Capture the cell that displays the provided text and extract its (x, y) central coordinate. 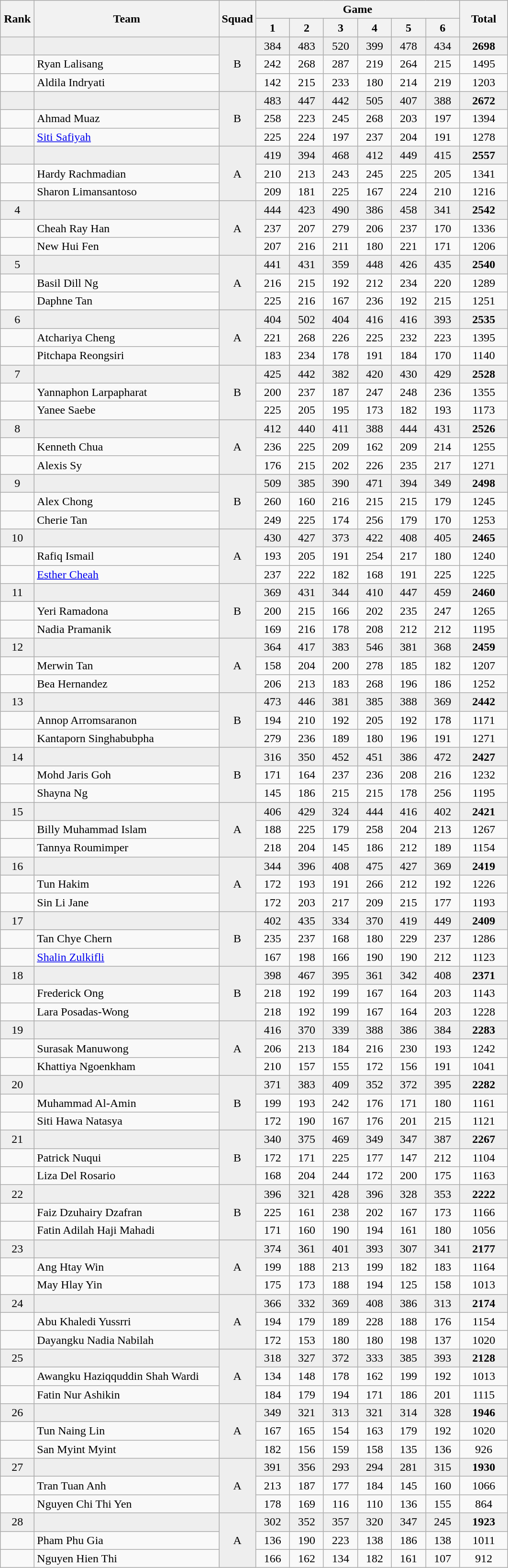
249 (273, 519)
Fatin Adilah Haji Mahadi (127, 1230)
13 (17, 702)
926 (484, 1449)
Sin Li Jane (127, 902)
1395 (484, 338)
23 (17, 1249)
423 (306, 210)
243 (341, 173)
459 (443, 593)
264 (409, 64)
410 (375, 593)
1166 (484, 1212)
287 (341, 64)
2542 (484, 210)
1245 (484, 501)
390 (341, 483)
May Hlay Yin (127, 1285)
18 (17, 975)
2282 (484, 1084)
Aldila Indryati (127, 82)
428 (341, 1194)
1355 (484, 392)
2409 (484, 921)
1226 (484, 884)
Ang Htay Win (127, 1267)
27 (17, 1467)
1923 (484, 1522)
230 (409, 1048)
Siti Hawa Natasya (127, 1121)
2427 (484, 756)
25 (17, 1358)
Liza Del Rosario (127, 1176)
452 (341, 756)
415 (443, 155)
467 (306, 975)
Kantaporn Singhabubpha (127, 738)
359 (341, 265)
Abu Khaledi Yussrri (127, 1321)
1203 (484, 82)
1161 (484, 1103)
125 (409, 1285)
11 (17, 593)
Pham Phu Gia (127, 1540)
244 (341, 1176)
420 (375, 374)
260 (273, 501)
233 (341, 82)
1056 (484, 1230)
153 (306, 1340)
446 (306, 702)
425 (273, 374)
181 (306, 192)
Nadia Pramanik (127, 629)
Tun Naing Lin (127, 1431)
Shalin Zulkifli (127, 957)
2419 (484, 866)
422 (375, 538)
Ahmad Muaz (127, 119)
3 (341, 28)
Pitchapa Reongsiri (127, 356)
1251 (484, 301)
220 (443, 283)
340 (273, 1139)
2222 (484, 1194)
Alex Chong (127, 501)
Nguyen Chi Thi Yen (127, 1504)
339 (341, 1030)
546 (375, 647)
401 (341, 1249)
2267 (484, 1139)
478 (409, 46)
Kenneth Chua (127, 447)
2498 (484, 483)
1253 (484, 519)
448 (375, 265)
16 (17, 866)
356 (306, 1467)
473 (273, 702)
332 (306, 1303)
281 (409, 1467)
520 (341, 46)
Nguyen Hien Thi (127, 1558)
20 (17, 1084)
1066 (484, 1486)
Merwin Tan (127, 666)
19 (17, 1030)
371 (273, 1084)
1252 (484, 684)
1930 (484, 1467)
107 (443, 1558)
1216 (484, 192)
1267 (484, 830)
357 (341, 1522)
Cheah Ray Han (127, 228)
Squad (237, 19)
266 (375, 884)
1228 (484, 1012)
10 (17, 538)
2174 (484, 1303)
1265 (484, 611)
314 (409, 1413)
Ryan Lalisang (127, 64)
Yeri Ramadona (127, 611)
302 (273, 1522)
2128 (484, 1358)
222 (306, 575)
12 (17, 647)
278 (375, 666)
505 (375, 101)
411 (341, 429)
San Myint Myint (127, 1449)
458 (409, 210)
Yanee Saebe (127, 410)
1341 (484, 173)
Tannya Roumimper (127, 848)
382 (341, 374)
Game (357, 10)
1104 (484, 1158)
318 (273, 1358)
1164 (484, 1267)
135 (409, 1449)
229 (409, 939)
1207 (484, 666)
490 (341, 210)
469 (341, 1139)
137 (443, 1340)
1240 (484, 556)
Team (127, 19)
350 (306, 756)
2460 (484, 593)
1255 (484, 447)
2421 (484, 812)
Tan Chye Chern (127, 939)
468 (341, 155)
472 (443, 756)
24 (17, 1303)
Shayna Ng (127, 793)
Rafiq Ismail (127, 556)
391 (273, 1467)
195 (341, 410)
2540 (484, 265)
2526 (484, 429)
407 (409, 101)
366 (273, 1303)
1946 (484, 1413)
373 (341, 538)
116 (341, 1504)
502 (306, 319)
451 (375, 756)
248 (409, 392)
174 (341, 519)
Lara Posadas-Wong (127, 1012)
1171 (484, 720)
148 (306, 1376)
1 (273, 28)
Total (484, 19)
475 (375, 866)
398 (273, 975)
Daphne Tan (127, 301)
1123 (484, 957)
Awangku Haziqquddin Shah Wardi (127, 1376)
157 (306, 1066)
2283 (484, 1030)
912 (484, 1558)
159 (341, 1449)
Bea Hernandez (127, 684)
Yannaphon Larpapharat (127, 392)
Rank (17, 19)
426 (409, 265)
Faiz Dzuhairy Dzafran (127, 1212)
2465 (484, 538)
353 (443, 1194)
Atchariya Cheng (127, 338)
1140 (484, 356)
316 (273, 756)
434 (443, 46)
1232 (484, 775)
7 (17, 374)
315 (443, 1467)
211 (341, 247)
Billy Muhammad Islam (127, 830)
2177 (484, 1249)
1041 (484, 1066)
1225 (484, 575)
1336 (484, 228)
110 (375, 1504)
163 (375, 1431)
165 (306, 1431)
2698 (484, 46)
Esther Cheah (127, 575)
New Hui Fen (127, 247)
Mohd Jaris Goh (127, 775)
Alexis Sy (127, 465)
28 (17, 1522)
1011 (484, 1540)
Dayangku Nadia Nabilah (127, 1340)
2672 (484, 101)
441 (273, 265)
142 (273, 82)
334 (341, 921)
238 (341, 1212)
Sharon Limansantoso (127, 192)
185 (409, 666)
21 (17, 1139)
Siti Safiyah (127, 137)
327 (306, 1358)
2 (306, 28)
2557 (484, 155)
1121 (484, 1121)
Fatin Nur Ashikin (127, 1395)
509 (273, 483)
2528 (484, 374)
14 (17, 756)
228 (375, 1321)
Cherie Tan (127, 519)
1495 (484, 64)
17 (17, 921)
2371 (484, 975)
409 (341, 1084)
440 (306, 429)
22 (17, 1194)
2442 (484, 702)
294 (375, 1467)
399 (375, 46)
1143 (484, 993)
Tran Tuan Anh (127, 1486)
333 (375, 1358)
15 (17, 812)
Annop Arromsaranon (127, 720)
1278 (484, 137)
Basil Dill Ng (127, 283)
1286 (484, 939)
387 (443, 1139)
471 (375, 483)
8 (17, 429)
Muhammad Al-Amin (127, 1103)
1193 (484, 902)
9 (17, 483)
Tun Hakim (127, 884)
1206 (484, 247)
368 (443, 647)
1394 (484, 119)
320 (375, 1522)
1115 (484, 1395)
293 (341, 1467)
Patrick Nuqui (127, 1158)
232 (409, 338)
864 (484, 1504)
307 (409, 1249)
375 (306, 1139)
Surasak Manuwong (127, 1048)
254 (375, 556)
2535 (484, 319)
374 (273, 1249)
Hardy Rachmadian (127, 173)
Khattiya Ngoenkham (127, 1066)
406 (273, 812)
417 (306, 647)
147 (409, 1158)
26 (17, 1413)
2459 (484, 647)
324 (341, 812)
1242 (484, 1048)
1289 (484, 283)
154 (341, 1431)
Frederick Ong (127, 993)
1173 (484, 410)
1163 (484, 1176)
405 (443, 538)
342 (409, 975)
364 (273, 647)
